Output the (X, Y) coordinate of the center of the cell containing the given text.  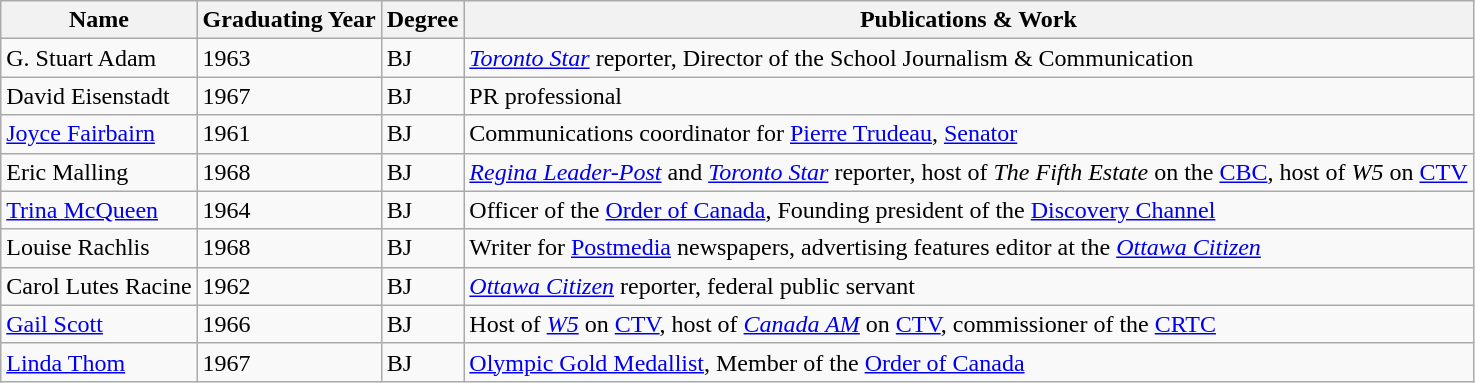
Eric Malling (99, 172)
Graduating Year (289, 20)
Ottawa Citizen reporter, federal public servant (968, 286)
1962 (289, 286)
Degree (422, 20)
1963 (289, 58)
Toronto Star reporter, Director of the School Journalism & Communication (968, 58)
Joyce Fairbairn (99, 134)
David Eisenstadt (99, 96)
1964 (289, 210)
G. Stuart Adam (99, 58)
Host of W5 on CTV, host of Canada AM on CTV, commissioner of the CRTC (968, 324)
Publications & Work (968, 20)
Regina Leader-Post and Toronto Star reporter, host of The Fifth Estate on the CBC, host of W5 on CTV (968, 172)
Carol Lutes Racine (99, 286)
1966 (289, 324)
Linda Thom (99, 362)
Louise Rachlis (99, 248)
Writer for Postmedia newspapers, advertising features editor at the Ottawa Citizen (968, 248)
Gail Scott (99, 324)
Name (99, 20)
Officer of the Order of Canada, Founding president of the Discovery Channel (968, 210)
PR professional (968, 96)
Communications coordinator for Pierre Trudeau, Senator (968, 134)
Trina McQueen (99, 210)
Olympic Gold Medallist, Member of the Order of Canada (968, 362)
1961 (289, 134)
